Return (x, y) of the center of cell containing provided text 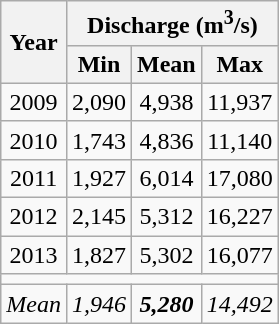
4,938 (167, 102)
1,743 (98, 140)
5,302 (167, 255)
6,014 (167, 178)
2012 (34, 217)
2009 (34, 102)
4,836 (167, 140)
2013 (34, 255)
2010 (34, 140)
16,227 (240, 217)
2,145 (98, 217)
2,090 (98, 102)
17,080 (240, 178)
1,827 (98, 255)
1,946 (98, 304)
Year (34, 42)
5,280 (167, 304)
5,312 (167, 217)
11,937 (240, 102)
16,077 (240, 255)
14,492 (240, 304)
11,140 (240, 140)
1,927 (98, 178)
2011 (34, 178)
Min (98, 64)
Max (240, 64)
Discharge (m3/s) (172, 24)
